Return [X, Y] of the center of cell containing provided text 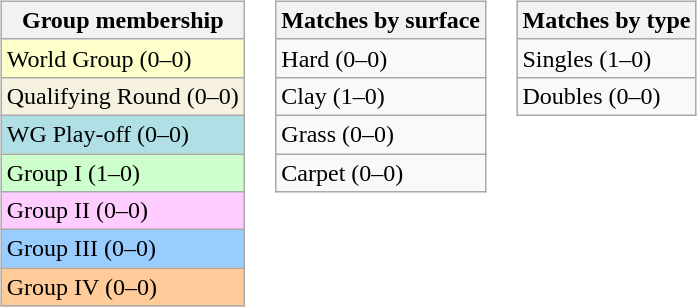
WG Play-off (0–0) [122, 134]
Group III (0–0) [122, 249]
Grass (0–0) [381, 134]
World Group (0–0) [122, 58]
Matches by type [606, 20]
Group IV (0–0) [122, 287]
Carpet (0–0) [381, 173]
Clay (1–0) [381, 96]
Group membership [122, 20]
Group II (0–0) [122, 211]
Singles (1–0) [606, 58]
Doubles (0–0) [606, 96]
Matches by surface [381, 20]
Group I (1–0) [122, 173]
Hard (0–0) [381, 58]
Qualifying Round (0–0) [122, 96]
